For the text-containing cell, return its midpoint in (X, Y) coordinate format. 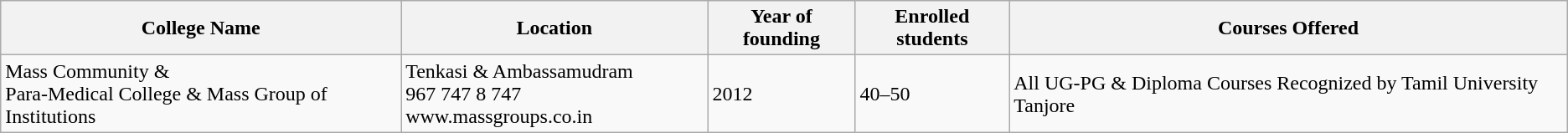
Enrolled students (932, 28)
40–50 (932, 94)
Mass Community &Para-Medical College & Mass Group of Institutions (201, 94)
College Name (201, 28)
Location (554, 28)
Year of founding (781, 28)
All UG-PG & Diploma Courses Recognized by Tamil University Tanjore (1288, 94)
2012 (781, 94)
Courses Offered (1288, 28)
Tenkasi & Ambassamudram967 747 8 747 www.massgroups.co.in (554, 94)
